Return the (x, y) coordinate for the center point of the cell that contains the specified text.  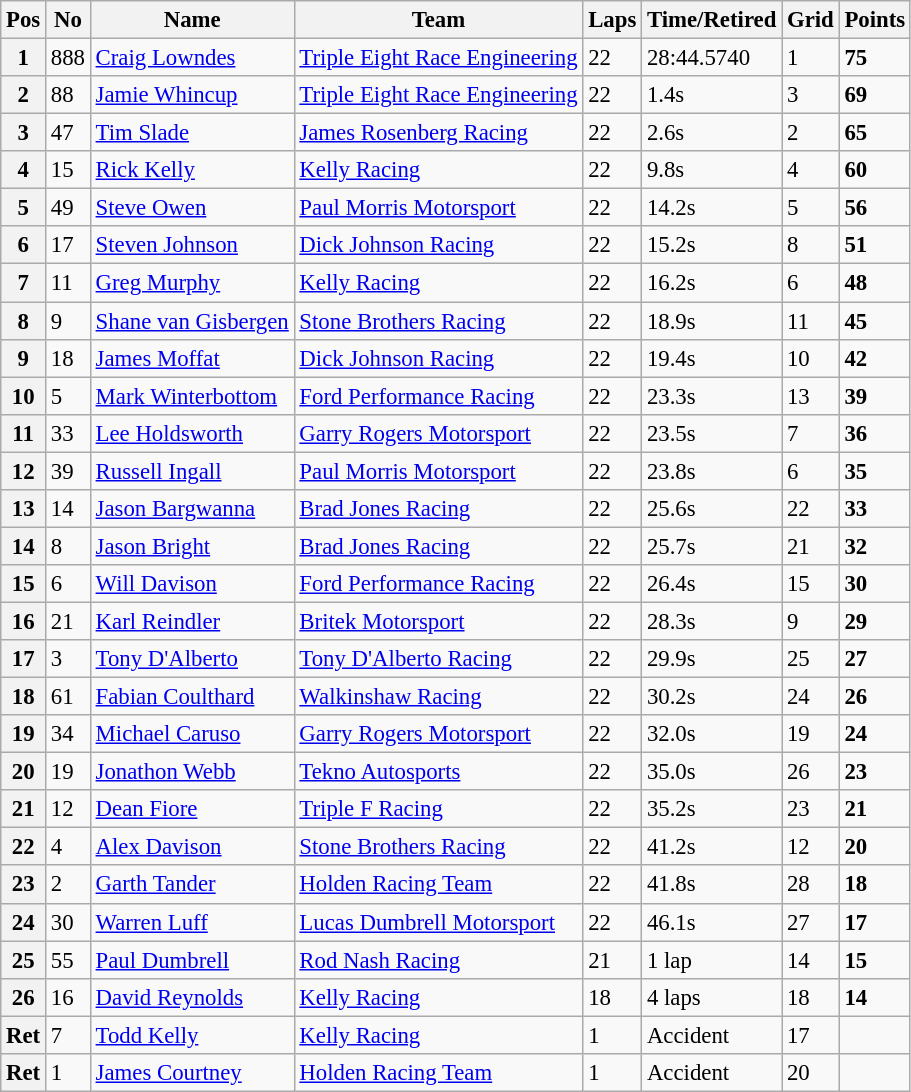
Tony D'Alberto (192, 659)
32.0s (712, 734)
888 (68, 58)
Team (438, 20)
55 (68, 960)
34 (68, 734)
Dean Fiore (192, 809)
56 (874, 208)
Mark Winterbottom (192, 396)
26.4s (712, 584)
29.9s (712, 659)
61 (68, 697)
60 (874, 170)
65 (874, 133)
Lee Holdsworth (192, 433)
88 (68, 95)
9.8s (712, 170)
Grid (810, 20)
69 (874, 95)
Will Davison (192, 584)
47 (68, 133)
Jason Bargwanna (192, 509)
1.4s (712, 95)
42 (874, 358)
28.3s (712, 621)
30.2s (712, 697)
Walkinshaw Racing (438, 697)
28:44.5740 (712, 58)
Time/Retired (712, 20)
23.8s (712, 471)
Name (192, 20)
16.2s (712, 283)
Fabian Coulthard (192, 697)
Triple F Racing (438, 809)
Tim Slade (192, 133)
36 (874, 433)
Craig Lowndes (192, 58)
Steven Johnson (192, 245)
Points (874, 20)
1 lap (712, 960)
75 (874, 58)
Greg Murphy (192, 283)
35.0s (712, 772)
25.7s (712, 546)
23.5s (712, 433)
Tony D'Alberto Racing (438, 659)
Lucas Dumbrell Motorsport (438, 922)
Britek Motorsport (438, 621)
45 (874, 321)
51 (874, 245)
35.2s (712, 809)
Laps (612, 20)
25.6s (712, 509)
2.6s (712, 133)
Warren Luff (192, 922)
Shane van Gisbergen (192, 321)
Jonathon Webb (192, 772)
Karl Reindler (192, 621)
32 (874, 546)
Russell Ingall (192, 471)
Jason Bright (192, 546)
Michael Caruso (192, 734)
Jamie Whincup (192, 95)
David Reynolds (192, 997)
Tekno Autosports (438, 772)
19.4s (712, 358)
48 (874, 283)
James Rosenberg Racing (438, 133)
Todd Kelly (192, 1035)
29 (874, 621)
41.2s (712, 847)
James Courtney (192, 1073)
James Moffat (192, 358)
Paul Dumbrell (192, 960)
15.2s (712, 245)
4 laps (712, 997)
Rod Nash Racing (438, 960)
Steve Owen (192, 208)
28 (810, 885)
23.3s (712, 396)
Rick Kelly (192, 170)
Alex Davison (192, 847)
49 (68, 208)
No (68, 20)
41.8s (712, 885)
Garth Tander (192, 885)
Pos (24, 20)
14.2s (712, 208)
46.1s (712, 922)
35 (874, 471)
18.9s (712, 321)
